For the text-containing cell, return its midpoint in [X, Y] coordinate format. 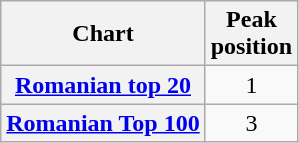
1 [251, 85]
Romanian Top 100 [103, 123]
3 [251, 123]
Chart [103, 34]
Peakposition [251, 34]
Romanian top 20 [103, 85]
